Locate the cell with the specified text and output its [x, y] center coordinate. 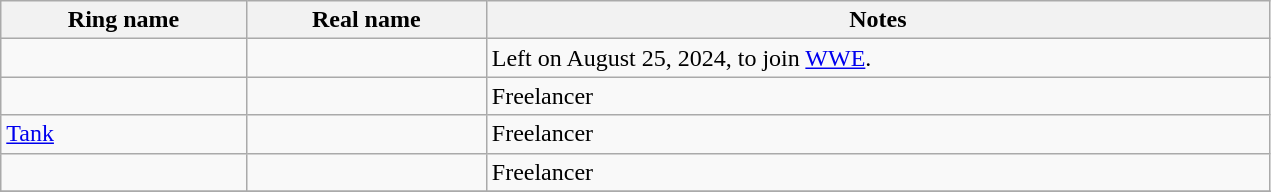
Left on August 25, 2024, to join WWE. [878, 58]
Ring name [124, 20]
Real name [366, 20]
Notes [878, 20]
Tank [124, 134]
